Output the [X, Y] coordinate of the center of the cell containing the given text.  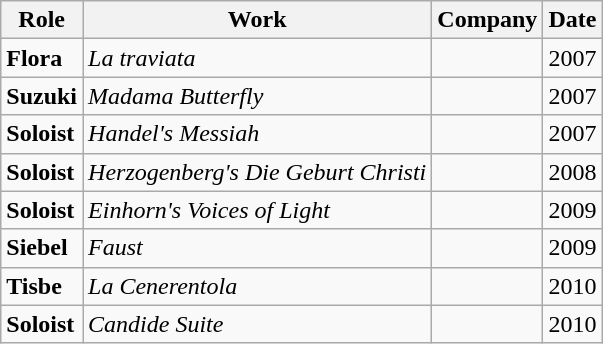
Handel's Messiah [258, 134]
Siebel [42, 248]
Candide Suite [258, 324]
Company [488, 20]
Suzuki [42, 96]
La traviata [258, 58]
Role [42, 20]
Date [572, 20]
La Cenerentola [258, 286]
Faust [258, 248]
Flora [42, 58]
2008 [572, 172]
Madama Butterfly [258, 96]
Tisbe [42, 286]
Einhorn's Voices of Light [258, 210]
Herzogenberg's Die Geburt Christi [258, 172]
Work [258, 20]
